Find where the given text appears and provide that cell's center as [X, Y] coordinate. 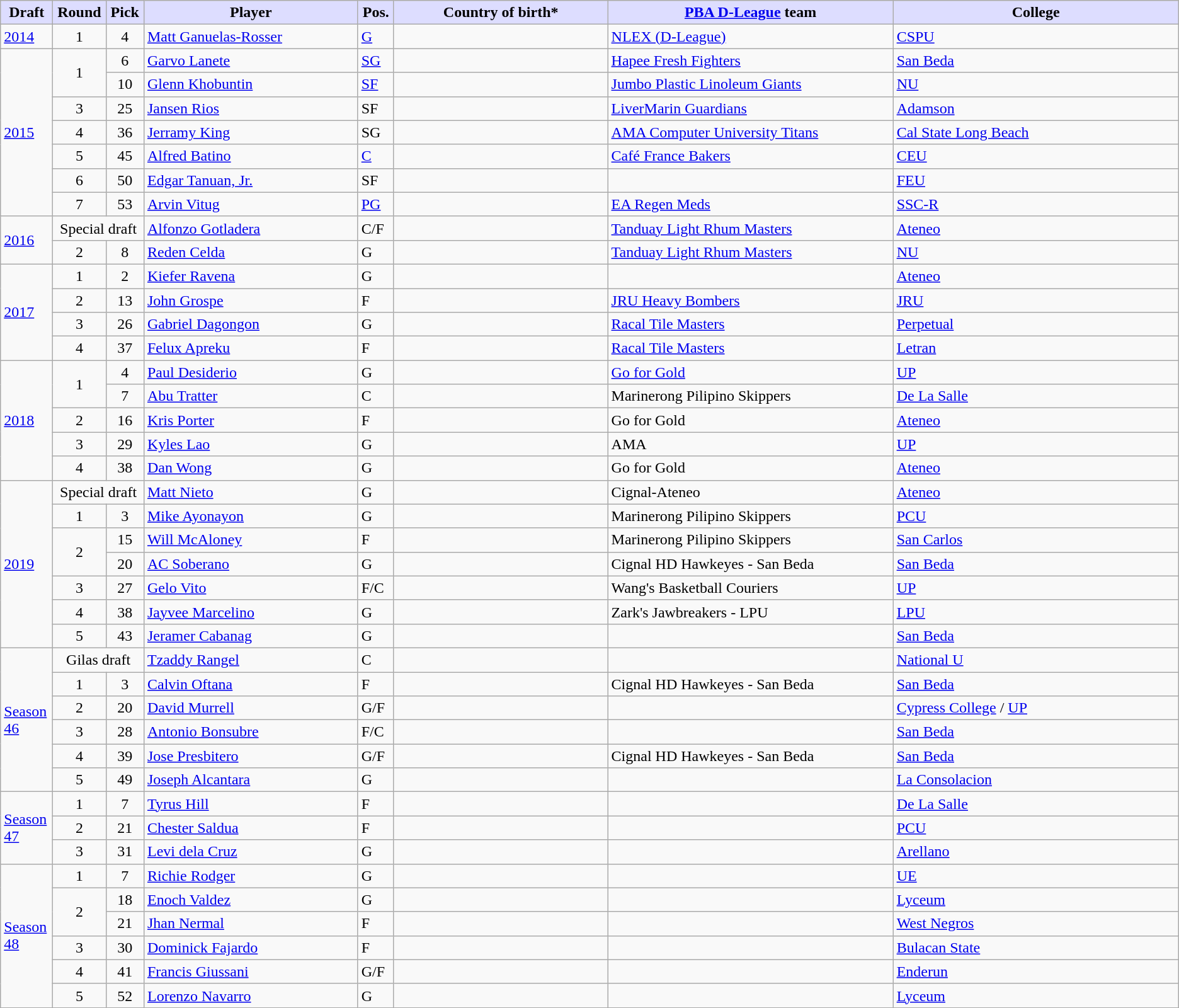
Gabriel Dagongon [251, 324]
Dan Wong [251, 468]
Wang's Basketball Couriers [751, 588]
Pick [125, 13]
13 [125, 301]
15 [125, 540]
Arellano [1035, 852]
Kyles Lao [251, 444]
Jose Presbitero [251, 756]
Will McAloney [251, 540]
45 [125, 156]
Chester Saldua [251, 828]
Kiefer Ravena [251, 276]
Calvin Oftana [251, 684]
Letran [1035, 348]
29 [125, 444]
Cal State Long Beach [1035, 132]
Levi dela Cruz [251, 852]
2014 [26, 37]
52 [125, 995]
Adamson [1035, 108]
2017 [26, 312]
SSC-R [1035, 204]
Joseph Alcantara [251, 780]
Country of birth* [501, 13]
27 [125, 588]
30 [125, 948]
37 [125, 348]
16 [125, 420]
LPU [1035, 612]
La Consolacion [1035, 780]
Matt Ganuelas-Rosser [251, 37]
Pos. [375, 13]
Round [79, 13]
Jumbo Plastic Linoleum Giants [751, 84]
Jhan Nermal [251, 924]
Antonio Bonsubre [251, 732]
41 [125, 971]
AMA Computer University Titans [751, 132]
Zark's Jawbreakers - LPU [751, 612]
Tyrus Hill [251, 804]
NLEX (D-League) [751, 37]
8 [125, 252]
National U [1035, 660]
Richie Rodger [251, 876]
College [1035, 13]
Gelo Vito [251, 588]
28 [125, 732]
Arvin Vitug [251, 204]
Jeramer Cabanag [251, 636]
Paul Desiderio [251, 372]
Dominick Fajardo [251, 948]
2019 [26, 564]
Hapee Fresh Fighters [751, 60]
San Carlos [1035, 540]
Abu Tratter [251, 396]
Cignal-Ateneo [751, 492]
43 [125, 636]
Café France Bakers [751, 156]
Lorenzo Navarro [251, 995]
Matt Nieto [251, 492]
53 [125, 204]
Season 46 [26, 719]
Alfred Batino [251, 156]
Draft [26, 13]
Jansen Rios [251, 108]
JRU Heavy Bombers [751, 301]
Alfonzo Gotladera [251, 228]
Player [251, 13]
2016 [26, 240]
Kris Porter [251, 420]
FEU [1035, 180]
John Grospe [251, 301]
Season 48 [26, 936]
Bulacan State [1035, 948]
UE [1035, 876]
50 [125, 180]
David Murrell [251, 708]
Gilas draft [98, 660]
Reden Celda [251, 252]
Cypress College / UP [1035, 708]
Felux Apreku [251, 348]
West Negros [1035, 924]
CSPU [1035, 37]
49 [125, 780]
25 [125, 108]
PG [375, 204]
JRU [1035, 301]
31 [125, 852]
Jayvee Marcelino [251, 612]
18 [125, 900]
Enoch Valdez [251, 900]
39 [125, 756]
EA Regen Meds [751, 204]
CEU [1035, 156]
C/F [375, 228]
Glenn Khobuntin [251, 84]
Enderun [1035, 971]
Season 47 [26, 828]
PBA D-League team [751, 13]
2018 [26, 420]
AMA [751, 444]
LiverMarin Guardians [751, 108]
AC Soberano [251, 564]
Edgar Tanuan, Jr. [251, 180]
26 [125, 324]
10 [125, 84]
Perpetual [1035, 324]
Mike Ayonayon [251, 516]
Tzaddy Rangel [251, 660]
2015 [26, 132]
Garvo Lanete [251, 60]
Jerramy King [251, 132]
36 [125, 132]
Francis Giussani [251, 971]
